Return the [x, y] coordinate for the center point of the cell that contains the specified text.  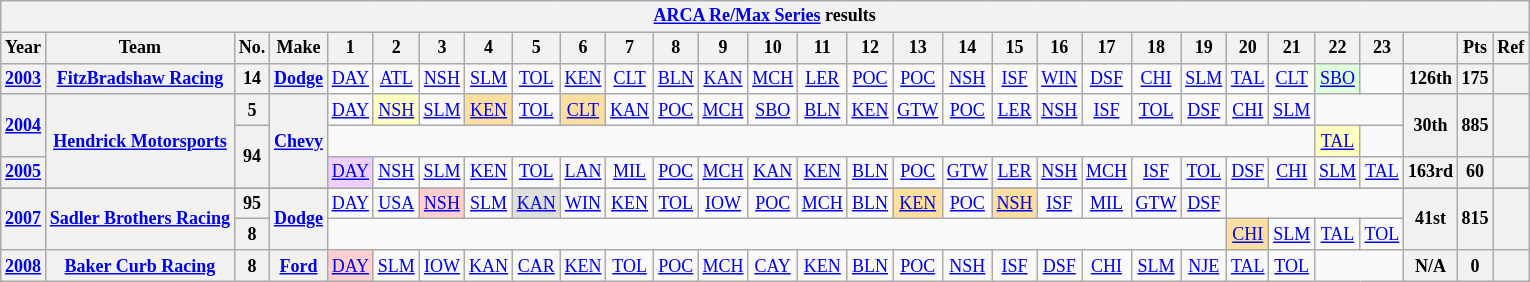
Sadler Brothers Racing [140, 219]
Year [24, 48]
16 [1060, 48]
ATL [396, 78]
7 [630, 48]
2008 [24, 266]
0 [1475, 266]
17 [1107, 48]
885 [1475, 125]
Baker Curb Racing [140, 266]
126th [1431, 78]
30th [1431, 125]
No. [252, 48]
CAR [536, 266]
Chevy [299, 141]
2 [396, 48]
95 [252, 204]
Ref [1511, 48]
20 [1248, 48]
12 [870, 48]
Make [299, 48]
6 [583, 48]
FitzBradshaw Racing [140, 78]
19 [1204, 48]
60 [1475, 172]
11 [822, 48]
NJE [1204, 266]
94 [252, 156]
Ford [299, 266]
Pts [1475, 48]
1 [350, 48]
815 [1475, 219]
163rd [1431, 172]
Hendrick Motorsports [140, 141]
9 [723, 48]
2004 [24, 125]
N/A [1431, 266]
2005 [24, 172]
21 [1292, 48]
3 [442, 48]
Team [140, 48]
USA [396, 204]
2003 [24, 78]
CAY [773, 266]
41st [1431, 219]
23 [1382, 48]
13 [918, 48]
LAN [583, 172]
15 [1014, 48]
22 [1338, 48]
4 [489, 48]
ARCA Re/Max Series results [765, 16]
175 [1475, 78]
10 [773, 48]
2007 [24, 219]
18 [1156, 48]
